Find where the given text appears and provide that cell's center as [X, Y] coordinate. 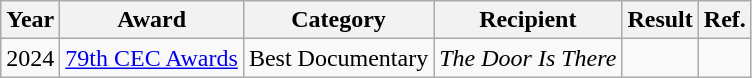
The Door Is There [528, 58]
Year [30, 20]
Best Documentary [338, 58]
79th CEC Awards [152, 58]
Result [660, 20]
Award [152, 20]
Ref. [724, 20]
Recipient [528, 20]
2024 [30, 58]
Category [338, 20]
